Determine the (X, Y) coordinate at the center of the cell enclosing the given text.  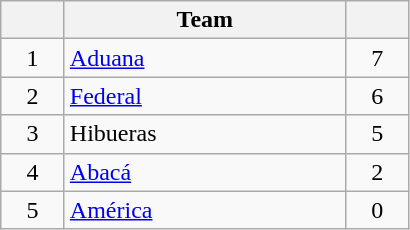
América (204, 210)
4 (33, 172)
Aduana (204, 58)
3 (33, 134)
6 (377, 96)
Abacá (204, 172)
Team (204, 20)
7 (377, 58)
Hibueras (204, 134)
Federal (204, 96)
0 (377, 210)
1 (33, 58)
